Output the [X, Y] coordinate of the center of the cell containing the given text.  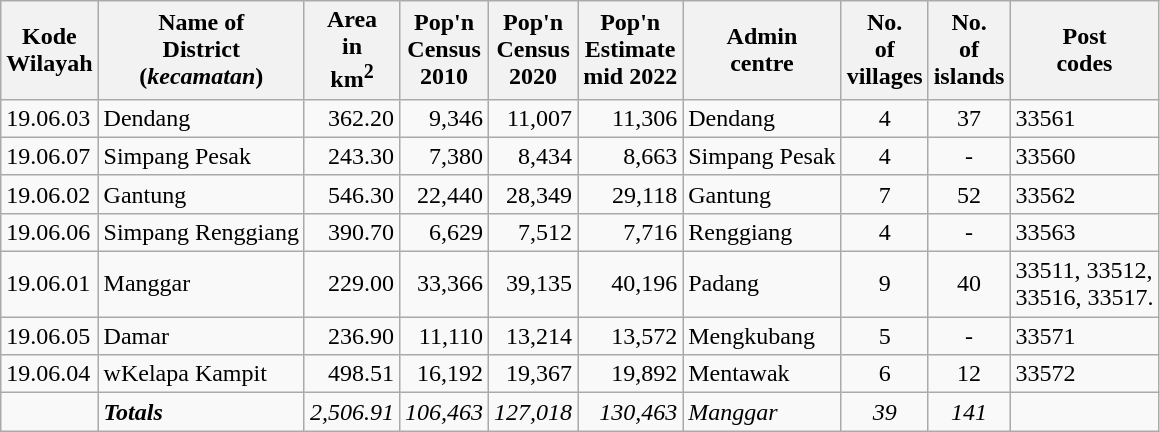
2,506.91 [352, 412]
229.00 [352, 284]
16,192 [444, 374]
wKelapa Kampit [201, 374]
40 [969, 284]
19.06.03 [50, 118]
Kode Wilayah [50, 50]
19,367 [534, 374]
33563 [1084, 232]
6 [884, 374]
33561 [1084, 118]
Simpang Renggiang [201, 232]
33560 [1084, 156]
7 [884, 194]
No.of islands [969, 50]
11,306 [630, 118]
19.06.01 [50, 284]
Pop'nEstimatemid 2022 [630, 50]
546.30 [352, 194]
33571 [1084, 336]
8,663 [630, 156]
52 [969, 194]
9 [884, 284]
Padang [762, 284]
236.90 [352, 336]
8,434 [534, 156]
19.06.05 [50, 336]
Damar [201, 336]
Mentawak [762, 374]
Pop'nCensus2020 [534, 50]
33,366 [444, 284]
Pop'nCensus2010 [444, 50]
Admincentre [762, 50]
Renggiang [762, 232]
19.06.06 [50, 232]
7,716 [630, 232]
106,463 [444, 412]
19.06.02 [50, 194]
Mengkubang [762, 336]
Totals [201, 412]
5 [884, 336]
243.30 [352, 156]
22,440 [444, 194]
29,118 [630, 194]
39 [884, 412]
No.of villages [884, 50]
Name of District (kecamatan) [201, 50]
12 [969, 374]
Area in km2 [352, 50]
37 [969, 118]
40,196 [630, 284]
362.20 [352, 118]
Postcodes [1084, 50]
33562 [1084, 194]
19,892 [630, 374]
7,380 [444, 156]
13,214 [534, 336]
33572 [1084, 374]
390.70 [352, 232]
9,346 [444, 118]
6,629 [444, 232]
19.06.07 [50, 156]
141 [969, 412]
11,007 [534, 118]
498.51 [352, 374]
19.06.04 [50, 374]
11,110 [444, 336]
33511, 33512,33516, 33517. [1084, 284]
13,572 [630, 336]
130,463 [630, 412]
7,512 [534, 232]
28,349 [534, 194]
39,135 [534, 284]
127,018 [534, 412]
